Determine the [X, Y] coordinate at the center of the cell enclosing the given text.  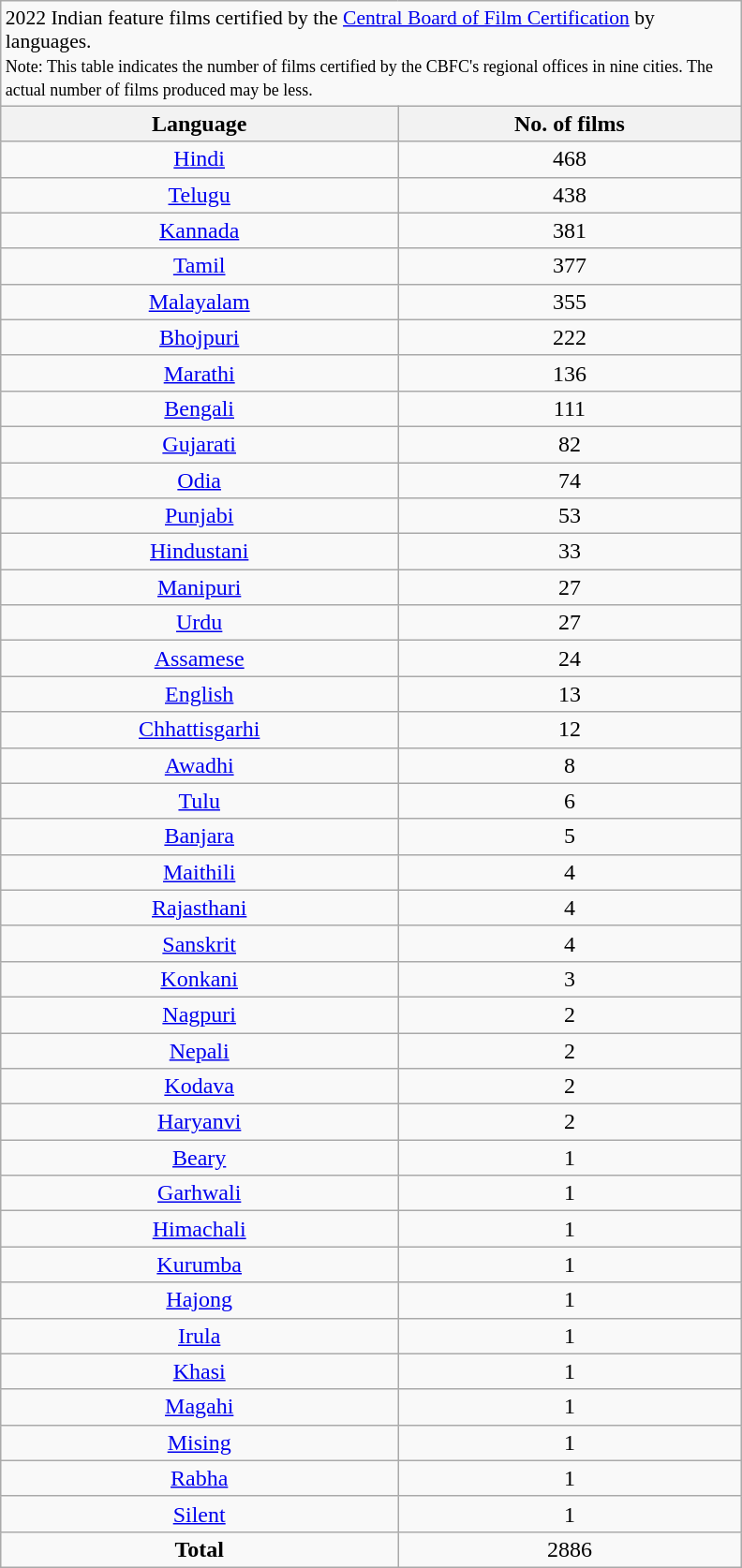
136 [570, 373]
Tamil [200, 266]
Mising [200, 1442]
Awadhi [200, 765]
438 [570, 195]
Assamese [200, 658]
Nepali [200, 1050]
Kannada [200, 230]
Sanskrit [200, 943]
Rabha [200, 1478]
Marathi [200, 373]
Irula [200, 1336]
24 [570, 658]
6 [570, 801]
Maithili [200, 872]
Himachali [200, 1229]
Khasi [200, 1371]
Bhojpuri [200, 337]
2886 [570, 1549]
Hindustani [200, 552]
33 [570, 552]
Kodava [200, 1087]
Gujarati [200, 444]
53 [570, 516]
Banjara [200, 836]
74 [570, 481]
Telugu [200, 195]
Rajasthani [200, 908]
No. of films [570, 124]
5 [570, 836]
377 [570, 266]
Kurumba [200, 1265]
12 [570, 730]
355 [570, 302]
82 [570, 444]
111 [570, 408]
13 [570, 694]
Bengali [200, 408]
8 [570, 765]
Urdu [200, 623]
Malayalam [200, 302]
Tulu [200, 801]
English [200, 694]
Language [200, 124]
Punjabi [200, 516]
Konkani [200, 979]
Beary [200, 1158]
Hindi [200, 159]
Garhwali [200, 1193]
Nagpuri [200, 1014]
Magahi [200, 1407]
381 [570, 230]
3 [570, 979]
Haryanvi [200, 1122]
468 [570, 159]
222 [570, 337]
Chhattisgarhi [200, 730]
Silent [200, 1514]
Manipuri [200, 587]
Total [200, 1549]
Odia [200, 481]
Hajong [200, 1300]
